For the text-containing cell, return its midpoint in [x, y] coordinate format. 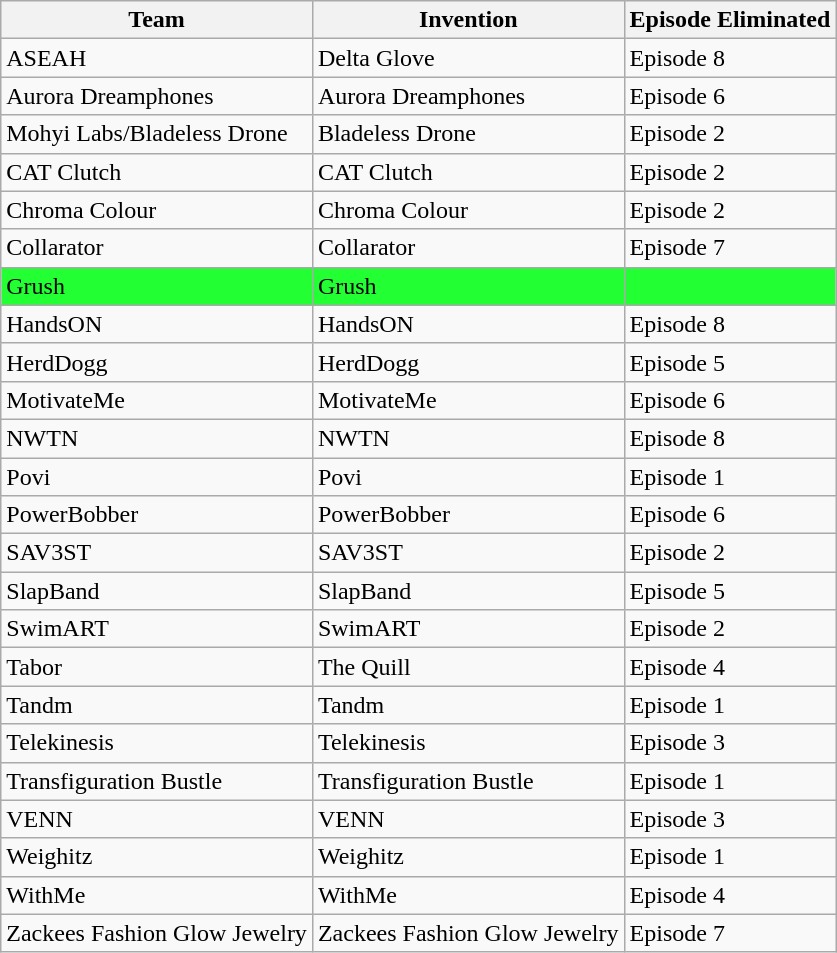
Invention [468, 20]
Episode Eliminated [730, 20]
Tabor [157, 667]
Team [157, 20]
ASEAH [157, 58]
Delta Glove [468, 58]
Bladeless Drone [468, 134]
Mohyi Labs/Bladeless Drone [157, 134]
The Quill [468, 667]
